Return the [X, Y] coordinate for the center point of the cell that contains the specified text.  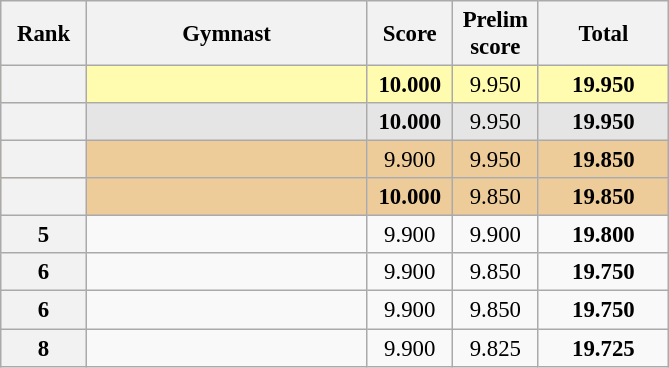
5 [44, 235]
19.725 [604, 348]
19.800 [604, 235]
9.825 [496, 348]
8 [44, 348]
Total [604, 34]
Score [410, 34]
Prelim score [496, 34]
Rank [44, 34]
Gymnast [226, 34]
